Extract the (X, Y) coordinate from the center of the cell holding the provided text.  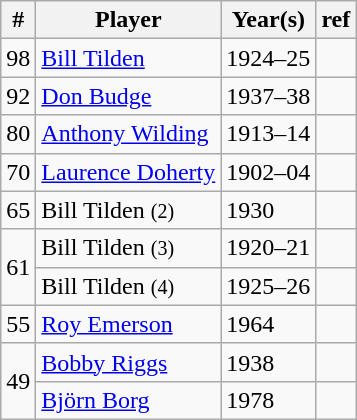
1902–04 (268, 172)
1920–21 (268, 248)
1937–38 (268, 96)
61 (18, 267)
1964 (268, 324)
Björn Borg (128, 400)
Laurence Doherty (128, 172)
Don Budge (128, 96)
1924–25 (268, 58)
Bobby Riggs (128, 362)
Bill Tilden (4) (128, 286)
ref (336, 20)
Bill Tilden (2) (128, 210)
49 (18, 381)
Bill Tilden (3) (128, 248)
Anthony Wilding (128, 134)
1930 (268, 210)
1978 (268, 400)
80 (18, 134)
55 (18, 324)
1938 (268, 362)
1913–14 (268, 134)
65 (18, 210)
1925–26 (268, 286)
Player (128, 20)
Roy Emerson (128, 324)
92 (18, 96)
# (18, 20)
Year(s) (268, 20)
Bill Tilden (128, 58)
98 (18, 58)
70 (18, 172)
